Pinpoint the cell where the given text exists, returning its [X, Y] midpoint coordinate. 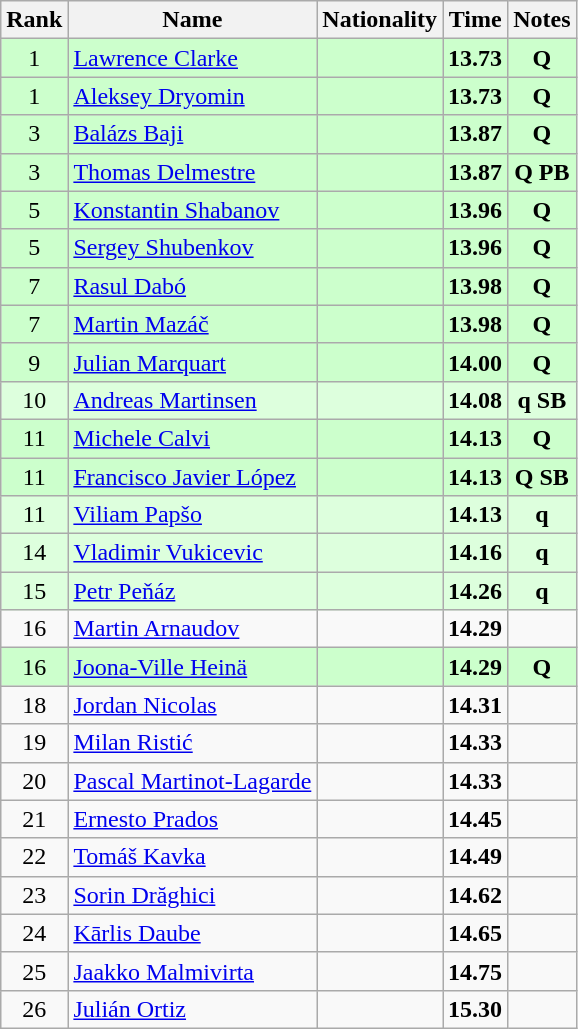
Andreas Martinsen [192, 400]
Milan Ristić [192, 743]
Konstantin Shabanov [192, 210]
Q PB [542, 172]
22 [34, 857]
Tomáš Kavka [192, 857]
25 [34, 971]
Petr Peňáz [192, 591]
Name [192, 20]
18 [34, 705]
21 [34, 819]
Ernesto Prados [192, 819]
Joona-Ville Heinä [192, 667]
Aleksey Dryomin [192, 96]
15.30 [476, 1009]
Julian Marquart [192, 362]
19 [34, 743]
Pascal Martinot-Lagarde [192, 781]
Rank [34, 20]
Sergey Shubenkov [192, 248]
q SB [542, 400]
23 [34, 895]
Sorin Drăghici [192, 895]
14.26 [476, 591]
14.08 [476, 400]
14.45 [476, 819]
Time [476, 20]
14.49 [476, 857]
Martin Mazáč [192, 324]
Q SB [542, 477]
15 [34, 591]
Jaakko Malmivirta [192, 971]
Michele Calvi [192, 438]
Nationality [380, 20]
20 [34, 781]
Francisco Javier López [192, 477]
Kārlis Daube [192, 933]
9 [34, 362]
Julián Ortiz [192, 1009]
10 [34, 400]
14.16 [476, 553]
Lawrence Clarke [192, 58]
Notes [542, 20]
Thomas Delmestre [192, 172]
Vladimir Vukicevic [192, 553]
Martin Arnaudov [192, 629]
Rasul Dabó [192, 286]
14.75 [476, 971]
14.00 [476, 362]
Jordan Nicolas [192, 705]
Balázs Baji [192, 134]
14.62 [476, 895]
24 [34, 933]
14.31 [476, 705]
26 [34, 1009]
Viliam Papšo [192, 515]
14 [34, 553]
14.65 [476, 933]
